Capture the cell that displays the provided text and extract its [x, y] central coordinate. 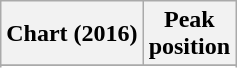
Chart (2016) [72, 34]
Peak position [189, 34]
